Search for the cell housing the specified text and yield its (X, Y) center coordinate. 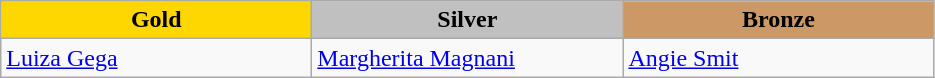
Margherita Magnani (468, 58)
Gold (156, 20)
Silver (468, 20)
Angie Smit (778, 58)
Luiza Gega (156, 58)
Bronze (778, 20)
